Search for the cell housing the specified text and yield its [X, Y] center coordinate. 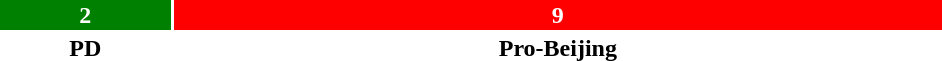
2 [86, 15]
9 [558, 15]
